For the text-containing cell, return its midpoint in (x, y) coordinate format. 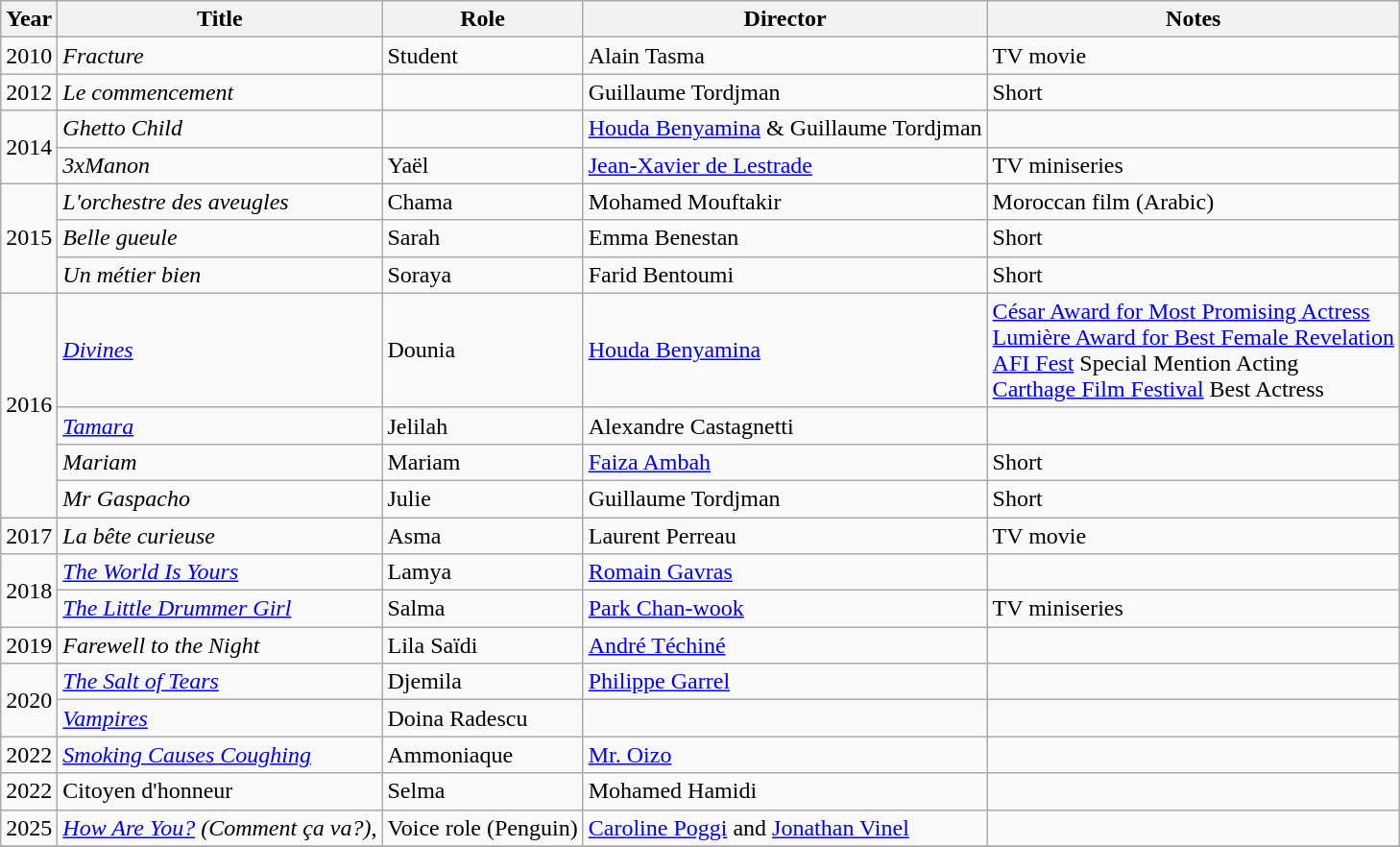
Emma Benestan (785, 238)
Divines (220, 350)
Mr Gaspacho (220, 498)
Salma (482, 609)
Role (482, 19)
Farewell to the Night (220, 645)
Vampires (220, 718)
Belle gueule (220, 238)
Student (482, 56)
Dounia (482, 350)
L'orchestre des aveugles (220, 202)
2019 (29, 645)
Laurent Perreau (785, 535)
2014 (29, 147)
André Téchiné (785, 645)
3xManon (220, 165)
Jean-Xavier de Lestrade (785, 165)
Djemila (482, 682)
Sarah (482, 238)
Park Chan-wook (785, 609)
Yaël (482, 165)
2016 (29, 405)
Lamya (482, 572)
Title (220, 19)
Doina Radescu (482, 718)
2010 (29, 56)
Un métier bien (220, 275)
Fracture (220, 56)
The Little Drummer Girl (220, 609)
Houda Benyamina & Guillaume Tordjman (785, 129)
Asma (482, 535)
Citoyen d'honneur (220, 791)
Caroline Poggi and Jonathan Vinel (785, 828)
Ammoniaque (482, 755)
César Award for Most Promising ActressLumière Award for Best Female RevelationAFI Fest Special Mention ActingCarthage Film Festival Best Actress (1193, 350)
Tamara (220, 425)
La bête curieuse (220, 535)
Soraya (482, 275)
Mohamed Hamidi (785, 791)
2017 (29, 535)
Moroccan film (Arabic) (1193, 202)
Romain Gavras (785, 572)
2015 (29, 238)
Farid Bentoumi (785, 275)
Le commencement (220, 92)
Director (785, 19)
Alexandre Castagnetti (785, 425)
Julie (482, 498)
Lila Saïdi (482, 645)
Year (29, 19)
2025 (29, 828)
2020 (29, 700)
Faiza Ambah (785, 462)
Mohamed Mouftakir (785, 202)
Chama (482, 202)
Voice role (Penguin) (482, 828)
Mr. Oizo (785, 755)
The World Is Yours (220, 572)
Alain Tasma (785, 56)
Houda Benyamina (785, 350)
Philippe Garrel (785, 682)
Jelilah (482, 425)
2012 (29, 92)
The Salt of Tears (220, 682)
How Are You? (Comment ça va?), (220, 828)
2018 (29, 591)
Selma (482, 791)
Ghetto Child (220, 129)
Smoking Causes Coughing (220, 755)
Notes (1193, 19)
